From the cell containing the given text, extract its center point as (x, y) coordinate. 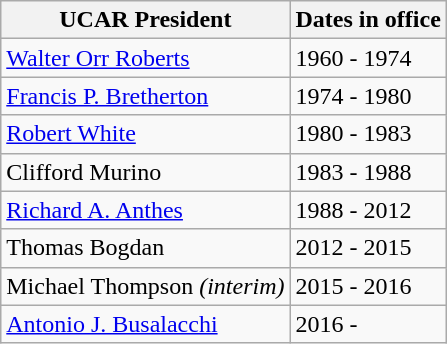
Michael Thompson (interim) (146, 286)
1974 - 1980 (368, 96)
Francis P. Bretherton (146, 96)
UCAR President (146, 20)
Walter Orr Roberts (146, 58)
Richard A. Anthes (146, 210)
2016 - (368, 324)
Robert White (146, 134)
1960 - 1974 (368, 58)
1983 - 1988 (368, 172)
1980 - 1983 (368, 134)
Clifford Murino (146, 172)
1988 - 2012 (368, 210)
2012 - 2015 (368, 248)
2015 - 2016 (368, 286)
Thomas Bogdan (146, 248)
Antonio J. Busalacchi (146, 324)
Dates in office (368, 20)
